Search for the cell housing the specified text and yield its (x, y) center coordinate. 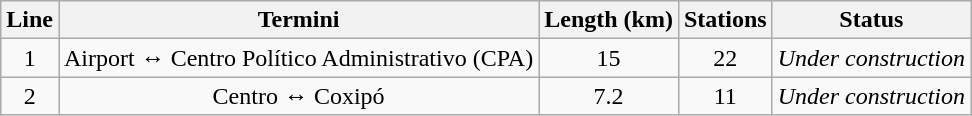
Length (km) (609, 20)
15 (609, 58)
Status (871, 20)
Line (30, 20)
22 (725, 58)
7.2 (609, 96)
Stations (725, 20)
Airport ↔ Centro Político Administrativo (CPA) (298, 58)
1 (30, 58)
2 (30, 96)
11 (725, 96)
Termini (298, 20)
Centro ↔ Coxipó (298, 96)
